Extract the [X, Y] coordinate from the center of the cell holding the provided text.  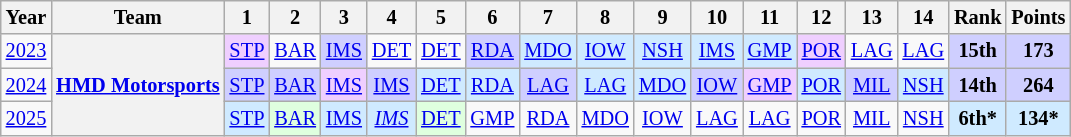
15th [978, 51]
HMD Motorsports [138, 84]
12 [822, 17]
10 [717, 17]
Team [138, 17]
264 [1038, 85]
Points [1038, 17]
1 [248, 17]
2 [295, 17]
Year [26, 17]
3 [344, 17]
14 [923, 17]
134* [1038, 118]
173 [1038, 51]
7 [548, 17]
6 [492, 17]
2023 [26, 51]
8 [606, 17]
4 [392, 17]
5 [440, 17]
9 [662, 17]
2025 [26, 118]
13 [872, 17]
11 [770, 17]
6th* [978, 118]
Rank [978, 17]
2024 [26, 85]
14th [978, 85]
